Search for the cell housing the specified text and yield its [x, y] center coordinate. 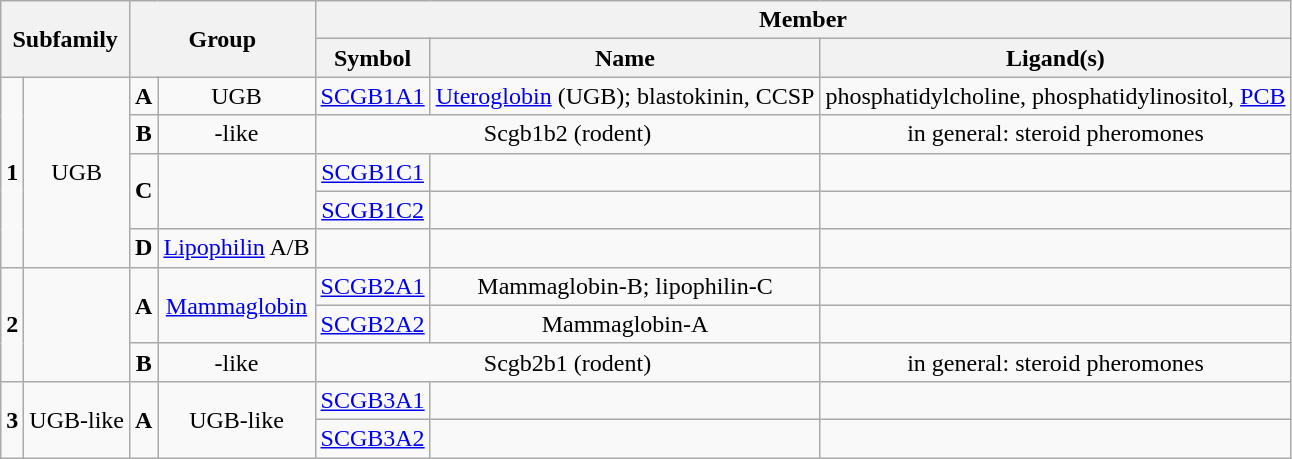
Mammaglobin-B; lipophilin-C [625, 286]
Symbol [372, 58]
Mammaglobin-A [625, 324]
2 [12, 324]
SCGB2A2 [372, 324]
Mammaglobin [236, 305]
C [144, 191]
Uteroglobin (UGB); blastokinin, CCSP [625, 96]
SCGB1C1 [372, 172]
Member [803, 20]
Ligand(s) [1056, 58]
Group [223, 39]
SCGB3A1 [372, 400]
SCGB2A1 [372, 286]
SCGB1A1 [372, 96]
Name [625, 58]
phosphatidylcholine, phosphatidylinositol, PCB [1056, 96]
Lipophilin A/B [236, 248]
Subfamily [66, 39]
D [144, 248]
SCGB3A2 [372, 438]
Scgb2b1 (rodent) [568, 362]
1 [12, 172]
3 [12, 419]
Scgb1b2 (rodent) [568, 134]
SCGB1C2 [372, 210]
